Return [X, Y] of the center of cell containing provided text 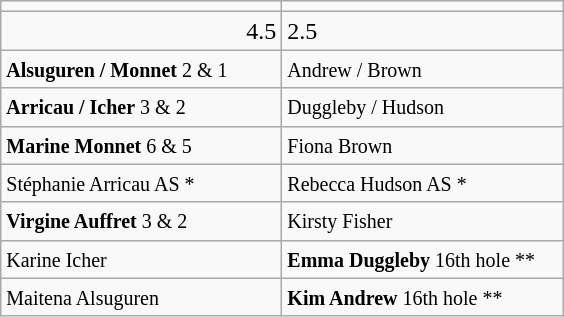
Virgine Auffret 3 & 2 [142, 221]
Karine Icher [142, 259]
Rebecca Hudson AS * [422, 183]
Fiona Brown [422, 145]
Stéphanie Arricau AS * [142, 183]
Andrew / Brown [422, 69]
Duggleby / Hudson [422, 107]
Arricau / Icher 3 & 2 [142, 107]
4.5 [142, 31]
Kim Andrew 16th hole ** [422, 297]
Emma Duggleby 16th hole ** [422, 259]
Maitena Alsuguren [142, 297]
Alsuguren / Monnet 2 & 1 [142, 69]
Marine Monnet 6 & 5 [142, 145]
Kirsty Fisher [422, 221]
2.5 [422, 31]
